Capture the cell that displays the provided text and extract its [x, y] central coordinate. 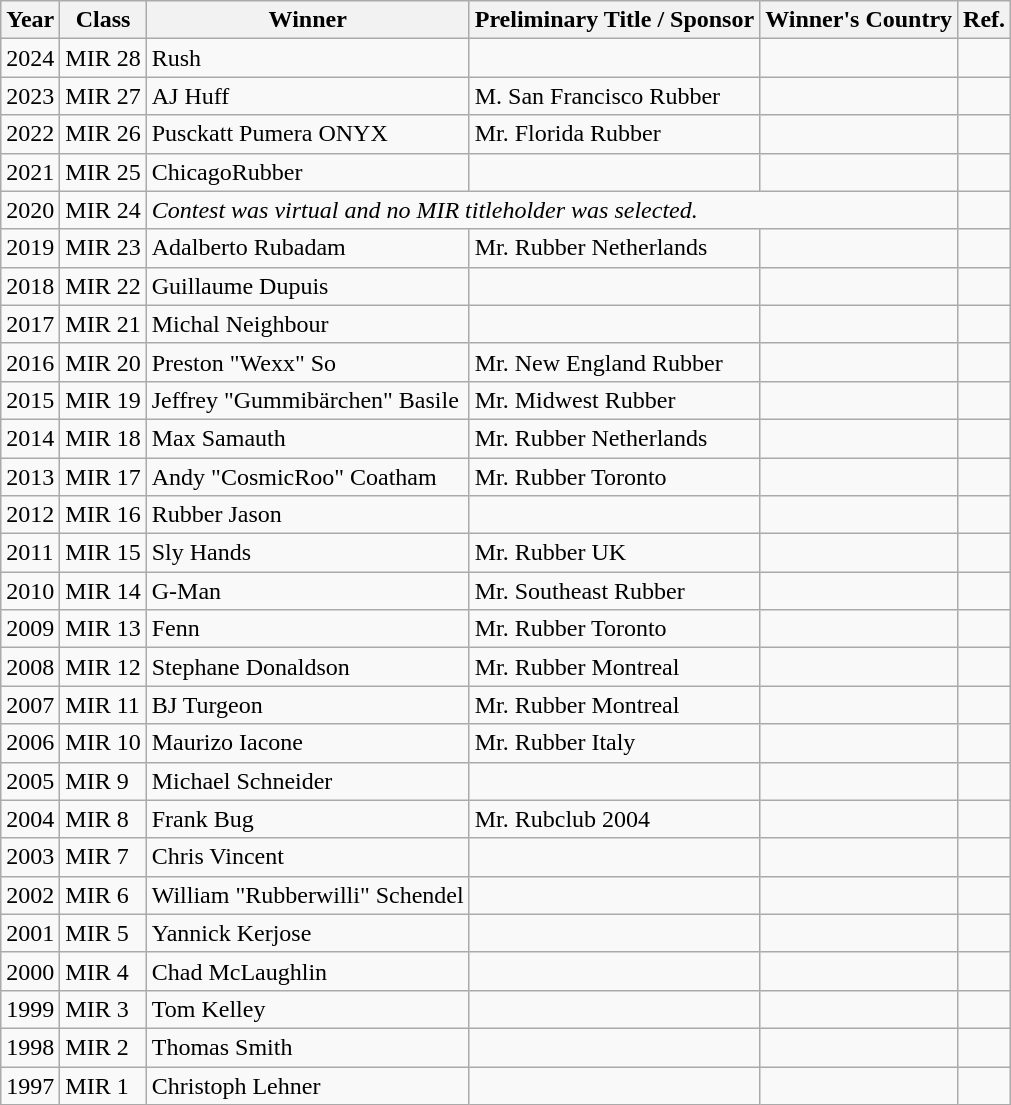
2011 [30, 553]
2018 [30, 286]
MIR 25 [103, 172]
MIR 13 [103, 629]
2010 [30, 591]
Jeffrey "Gummibärchen" Basile [308, 400]
2020 [30, 210]
MIR 23 [103, 248]
Christoph Lehner [308, 1085]
Michael Schneider [308, 781]
MIR 10 [103, 743]
Guillaume Dupuis [308, 286]
1997 [30, 1085]
Mr. Rubber Italy [614, 743]
Tom Kelley [308, 1009]
2000 [30, 971]
MIR 1 [103, 1085]
2003 [30, 857]
2006 [30, 743]
MIR 26 [103, 134]
MIR 6 [103, 895]
MIR 4 [103, 971]
Rush [308, 58]
MIR 8 [103, 819]
BJ Turgeon [308, 705]
Sly Hands [308, 553]
Preliminary Title / Sponsor [614, 20]
MIR 28 [103, 58]
2024 [30, 58]
Class [103, 20]
Winner's Country [859, 20]
AJ Huff [308, 96]
MIR 3 [103, 1009]
2007 [30, 705]
Andy "CosmicRoo" Coatham [308, 477]
2014 [30, 438]
Winner [308, 20]
2015 [30, 400]
1999 [30, 1009]
ChicagoRubber [308, 172]
2012 [30, 515]
Contest was virtual and no MIR titleholder was selected. [552, 210]
2017 [30, 324]
MIR 21 [103, 324]
Mr. Rubclub 2004 [614, 819]
MIR 17 [103, 477]
Max Samauth [308, 438]
Preston "Wexx" So [308, 362]
Mr. Southeast Rubber [614, 591]
2023 [30, 96]
Mr. Midwest Rubber [614, 400]
Chris Vincent [308, 857]
2005 [30, 781]
MIR 27 [103, 96]
Frank Bug [308, 819]
2021 [30, 172]
2019 [30, 248]
Year [30, 20]
MIR 7 [103, 857]
Pusckatt Pumera ONYX [308, 134]
Thomas Smith [308, 1047]
MIR 16 [103, 515]
2009 [30, 629]
Michal Neighbour [308, 324]
2004 [30, 819]
G-Man [308, 591]
1998 [30, 1047]
Mr. Rubber UK [614, 553]
MIR 18 [103, 438]
2001 [30, 933]
2016 [30, 362]
2008 [30, 667]
MIR 20 [103, 362]
MIR 5 [103, 933]
MIR 2 [103, 1047]
Maurizo Iacone [308, 743]
MIR 22 [103, 286]
Yannick Kerjose [308, 933]
Mr. New England Rubber [614, 362]
2013 [30, 477]
MIR 12 [103, 667]
Stephane Donaldson [308, 667]
M. San Francisco Rubber [614, 96]
2022 [30, 134]
MIR 14 [103, 591]
Rubber Jason [308, 515]
Chad McLaughlin [308, 971]
MIR 9 [103, 781]
2002 [30, 895]
MIR 19 [103, 400]
MIR 24 [103, 210]
MIR 11 [103, 705]
Adalberto Rubadam [308, 248]
Ref. [984, 20]
William "Rubberwilli" Schendel [308, 895]
MIR 15 [103, 553]
Fenn [308, 629]
Mr. Florida Rubber [614, 134]
